For the text-containing cell, return its midpoint in (X, Y) coordinate format. 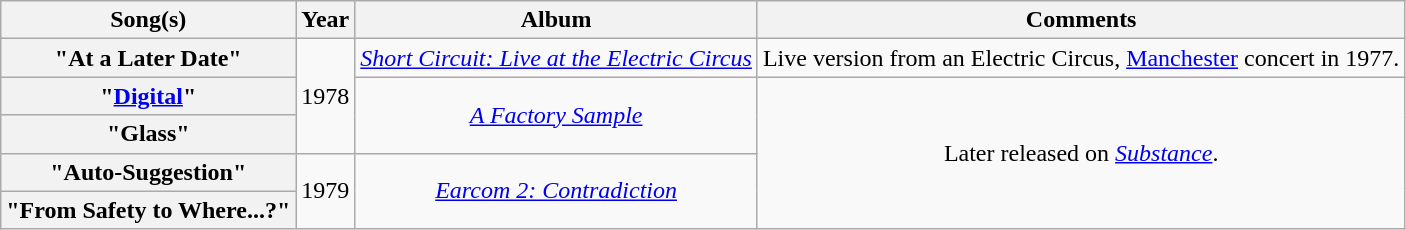
Comments (1081, 20)
"At a Later Date" (148, 58)
Live version from an Electric Circus, Manchester concert in 1977. (1081, 58)
"Auto-Suggestion" (148, 172)
"Digital" (148, 96)
A Factory Sample (556, 115)
"From Safety to Where...?" (148, 210)
Later released on Substance. (1081, 153)
Album (556, 20)
1979 (326, 191)
Year (326, 20)
Song(s) (148, 20)
Short Circuit: Live at the Electric Circus (556, 58)
Earcom 2: Contradiction (556, 191)
1978 (326, 96)
"Glass" (148, 134)
